Return (x, y) of the center of cell containing provided text 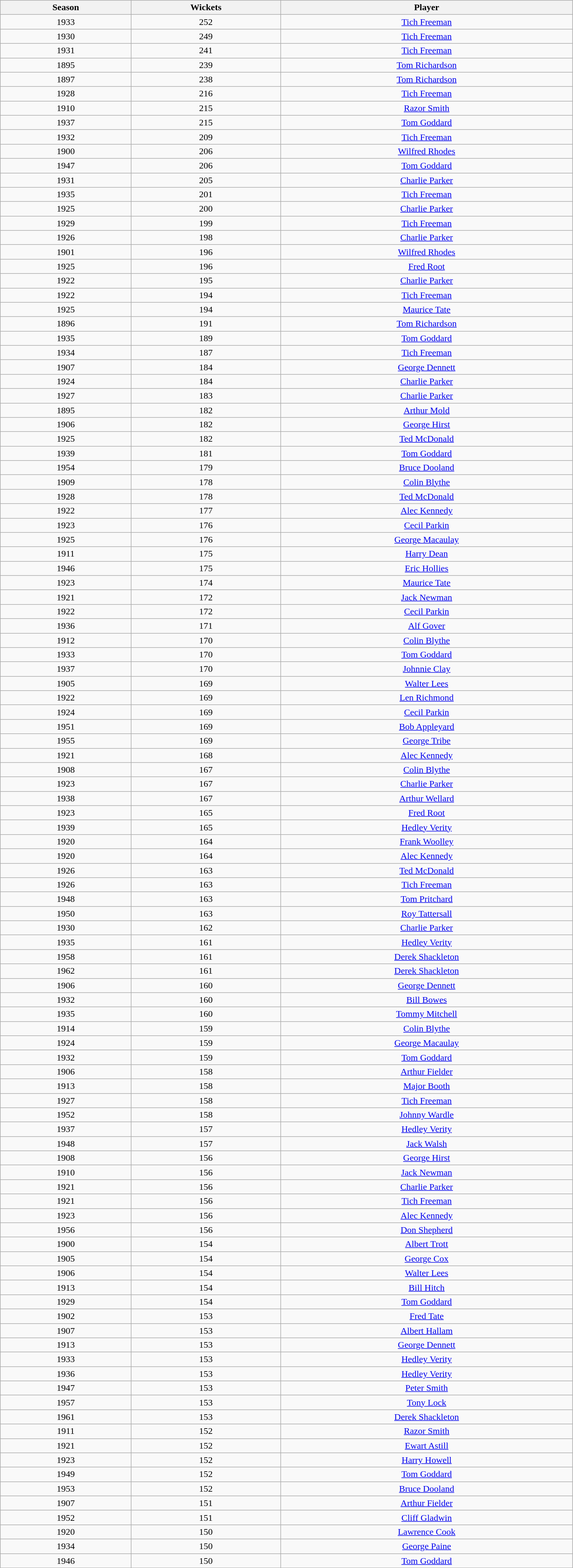
Eric Hollies (427, 568)
Major Booth (427, 1086)
1949 (66, 1474)
1953 (66, 1489)
Season (66, 8)
1914 (66, 1028)
1957 (66, 1403)
Arthur Mold (427, 410)
Roy Tattersall (427, 914)
Alf Gover (427, 626)
252 (206, 22)
Jack Walsh (427, 1144)
1909 (66, 482)
174 (206, 583)
181 (206, 453)
209 (206, 137)
George Cox (427, 1259)
1950 (66, 914)
187 (206, 353)
Harry Howell (427, 1460)
179 (206, 468)
1955 (66, 741)
162 (206, 928)
1951 (66, 727)
1938 (66, 798)
George Tribe (427, 741)
195 (206, 281)
216 (206, 94)
191 (206, 324)
Tommy Mitchell (427, 1014)
177 (206, 511)
Albert Trott (427, 1244)
Len Richmond (427, 698)
Tom Pritchard (427, 899)
183 (206, 396)
Wickets (206, 8)
Arthur Wellard (427, 798)
199 (206, 223)
Bill Hitch (427, 1287)
Albert Hallam (427, 1330)
Johnny Wardle (427, 1115)
238 (206, 79)
George Paine (427, 1546)
1912 (66, 640)
200 (206, 209)
249 (206, 36)
Player (427, 8)
198 (206, 238)
189 (206, 338)
201 (206, 195)
1901 (66, 252)
239 (206, 65)
1902 (66, 1316)
Bob Appleyard (427, 727)
Johnnie Clay (427, 669)
171 (206, 626)
168 (206, 755)
Fred Tate (427, 1316)
Frank Woolley (427, 841)
1962 (66, 971)
Harry Dean (427, 554)
1961 (66, 1417)
1954 (66, 468)
1958 (66, 957)
Ewart Astill (427, 1446)
1956 (66, 1230)
Don Shepherd (427, 1230)
Peter Smith (427, 1388)
241 (206, 51)
1897 (66, 79)
205 (206, 180)
Bill Bowes (427, 1000)
1896 (66, 324)
Lawrence Cook (427, 1532)
Tony Lock (427, 1403)
Cliff Gladwin (427, 1517)
